Detect which cell encompasses the target text, then output its (x, y) center coordinate. 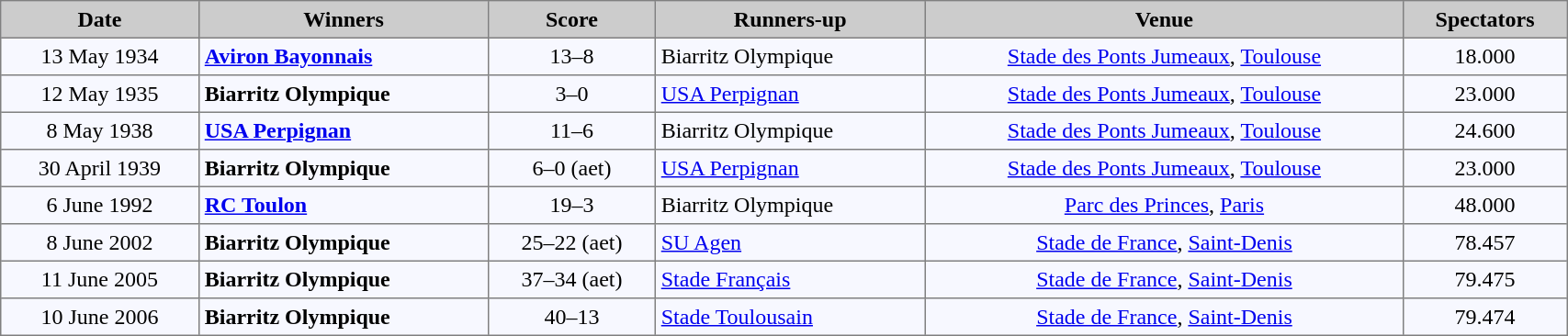
Aviron Bayonnais (344, 56)
19–3 (571, 205)
Winners (344, 19)
24.600 (1484, 130)
30 April 1939 (99, 168)
Stade Toulousain (790, 317)
6–0 (aet) (571, 168)
11 June 2005 (99, 279)
RC Toulon (344, 205)
10 June 2006 (99, 317)
Stade Français (790, 279)
18.000 (1484, 56)
Spectators (1484, 19)
13–8 (571, 56)
48.000 (1484, 205)
12 May 1935 (99, 94)
Date (99, 19)
40–13 (571, 317)
25–22 (aet) (571, 242)
37–34 (aet) (571, 279)
79.474 (1484, 317)
Score (571, 19)
Parc des Princes, Paris (1164, 205)
Runners-up (790, 19)
SU Agen (790, 242)
6 June 1992 (99, 205)
11–6 (571, 130)
8 June 2002 (99, 242)
78.457 (1484, 242)
13 May 1934 (99, 56)
3–0 (571, 94)
8 May 1938 (99, 130)
79.475 (1484, 279)
Venue (1164, 19)
